Pinpoint the cell where the given text exists, returning its [X, Y] midpoint coordinate. 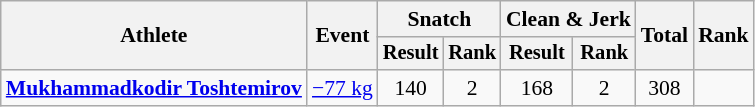
−77 kg [342, 88]
Clean & Jerk [568, 19]
Total [664, 36]
Mukhammadkodir Toshtemirov [154, 88]
140 [411, 88]
308 [664, 88]
Event [342, 36]
Athlete [154, 36]
168 [537, 88]
Snatch [440, 19]
